For the text-containing cell, return its midpoint in (X, Y) coordinate format. 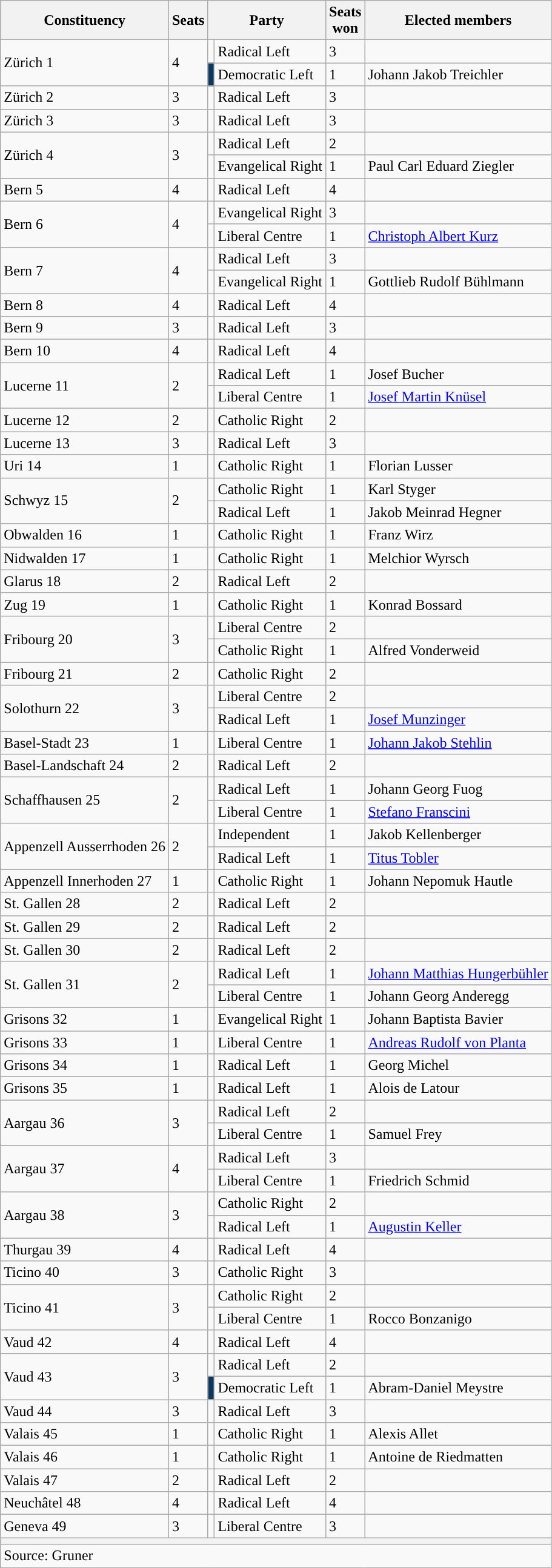
Seatswon (345, 21)
Valais 45 (85, 1434)
Lucerne 12 (85, 420)
Elected members (458, 21)
Zürich 2 (85, 97)
Solothurn 22 (85, 708)
Franz Wirz (458, 535)
Lucerne 11 (85, 386)
Jakob Meinrad Hegner (458, 512)
Source: Gruner (276, 1556)
Appenzell Ausserrhoden 26 (85, 846)
Grisons 33 (85, 1042)
Andreas Rudolf von Planta (458, 1042)
Vaud 43 (85, 1376)
Josef Martin Knüsel (458, 397)
Augustin Keller (458, 1227)
Zürich 1 (85, 63)
Johann Matthias Hungerbühler (458, 973)
Josef Bucher (458, 374)
Independent (270, 835)
Josef Munzinger (458, 720)
Valais 47 (85, 1480)
Lucerne 13 (85, 443)
Vaud 42 (85, 1342)
Neuchâtel 48 (85, 1503)
Constituency (85, 21)
Fribourg 21 (85, 674)
Glarus 18 (85, 581)
Ticino 41 (85, 1307)
Bern 6 (85, 224)
Appenzell Innerhoden 27 (85, 881)
Georg Michel (458, 1066)
Bern 8 (85, 305)
Aargau 38 (85, 1215)
Zürich 4 (85, 155)
Alfred Vonderweid (458, 650)
Jakob Kellenberger (458, 835)
Aargau 37 (85, 1169)
Bern 10 (85, 351)
Karl Styger (458, 489)
Grisons 34 (85, 1066)
Gottlieb Rudolf Bühlmann (458, 282)
Schaffhausen 25 (85, 800)
Basel-Landschaft 24 (85, 766)
Grisons 35 (85, 1089)
Stefano Franscini (458, 812)
Ticino 40 (85, 1273)
Alois de Latour (458, 1089)
Geneva 49 (85, 1526)
Fribourg 20 (85, 639)
Melchior Wyrsch (458, 558)
Zug 19 (85, 604)
Aargau 36 (85, 1123)
Florian Lusser (458, 466)
Antoine de Riedmatten (458, 1457)
Paul Carl Eduard Ziegler (458, 166)
Johann Jakob Stehlin (458, 743)
Christoph Albert Kurz (458, 236)
Johann Nepomuk Hautle (458, 881)
St. Gallen 30 (85, 950)
Titus Tobler (458, 858)
Basel-Stadt 23 (85, 743)
Johann Georg Anderegg (458, 996)
Valais 46 (85, 1457)
St. Gallen 28 (85, 904)
Uri 14 (85, 466)
Samuel Frey (458, 1135)
Bern 5 (85, 189)
Rocco Bonzanigo (458, 1319)
Obwalden 16 (85, 535)
St. Gallen 29 (85, 927)
Thurgau 39 (85, 1250)
Konrad Bossard (458, 604)
Zürich 3 (85, 120)
Alexis Allet (458, 1434)
Grisons 32 (85, 1019)
Johann Georg Fuog (458, 789)
Johann Baptista Bavier (458, 1019)
Nidwalden 17 (85, 558)
Seats (188, 21)
Vaud 44 (85, 1411)
Bern 7 (85, 270)
Johann Jakob Treichler (458, 74)
Abram-Daniel Meystre (458, 1388)
Friedrich Schmid (458, 1181)
Party (267, 21)
Bern 9 (85, 328)
Schwyz 15 (85, 501)
St. Gallen 31 (85, 984)
